Determine the [X, Y] coordinate at the center of the cell enclosing the given text.  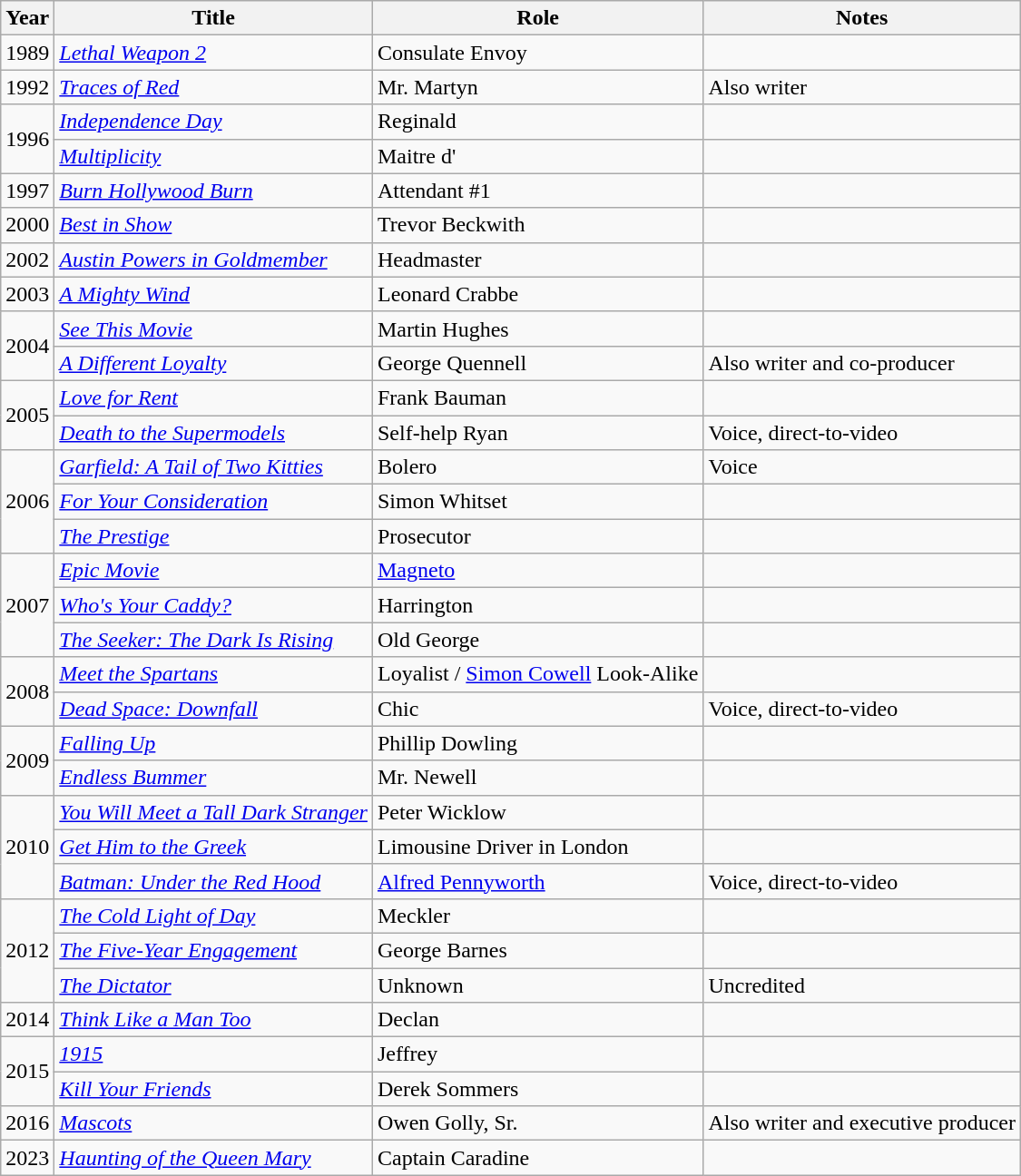
You Will Meet a Tall Dark Stranger [214, 812]
The Cold Light of Day [214, 916]
Endless Bummer [214, 778]
Epic Movie [214, 571]
A Different Loyalty [214, 363]
Bolero [537, 467]
A Mighty Wind [214, 294]
George Quennell [537, 363]
Mascots [214, 1123]
George Barnes [537, 950]
Phillip Dowling [537, 743]
Also writer [862, 87]
Frank Bauman [537, 397]
For Your Consideration [214, 502]
Who's Your Caddy? [214, 605]
Loyalist / Simon Cowell Look-Alike [537, 674]
2016 [27, 1123]
Love for Rent [214, 397]
The Five-Year Engagement [214, 950]
Also writer and co-producer [862, 363]
Unknown [537, 985]
2003 [27, 294]
Role [537, 18]
The Prestige [214, 536]
Garfield: A Tail of Two Kitties [214, 467]
Declan [537, 1020]
Falling Up [214, 743]
Simon Whitset [537, 502]
2007 [27, 605]
The Dictator [214, 985]
Alfred Pennyworth [537, 881]
1915 [214, 1054]
Prosecutor [537, 536]
Meckler [537, 916]
Leonard Crabbe [537, 294]
See This Movie [214, 328]
2002 [27, 260]
Consulate Envoy [537, 53]
Jeffrey [537, 1054]
Austin Powers in Goldmember [214, 260]
Attendant #1 [537, 191]
Headmaster [537, 260]
Mr. Martyn [537, 87]
2004 [27, 346]
2012 [27, 950]
Old George [537, 640]
2009 [27, 760]
Magneto [537, 571]
Traces of Red [214, 87]
Dead Space: Downfall [214, 709]
Best in Show [214, 225]
2000 [27, 225]
Notes [862, 18]
Get Him to the Greek [214, 847]
Self-help Ryan [537, 433]
Multiplicity [214, 156]
2010 [27, 847]
Derek Sommers [537, 1089]
Lethal Weapon 2 [214, 53]
Batman: Under the Red Hood [214, 881]
Captain Caradine [537, 1158]
Also writer and executive producer [862, 1123]
Haunting of the Queen Mary [214, 1158]
Reginald [537, 122]
Mr. Newell [537, 778]
2005 [27, 415]
Title [214, 18]
Kill Your Friends [214, 1089]
Maitre d' [537, 156]
2006 [27, 502]
The Seeker: The Dark Is Rising [214, 640]
1997 [27, 191]
Harrington [537, 605]
2015 [27, 1072]
Uncredited [862, 985]
2023 [27, 1158]
1992 [27, 87]
Burn Hollywood Burn [214, 191]
2014 [27, 1020]
Independence Day [214, 122]
Voice [862, 467]
Year [27, 18]
Owen Golly, Sr. [537, 1123]
Peter Wicklow [537, 812]
2008 [27, 691]
Think Like a Man Too [214, 1020]
Meet the Spartans [214, 674]
1989 [27, 53]
Limousine Driver in London [537, 847]
Trevor Beckwith [537, 225]
1996 [27, 139]
Martin Hughes [537, 328]
Death to the Supermodels [214, 433]
Chic [537, 709]
